Identify which cell holds the provided text, then report its [X, Y] central coordinate. 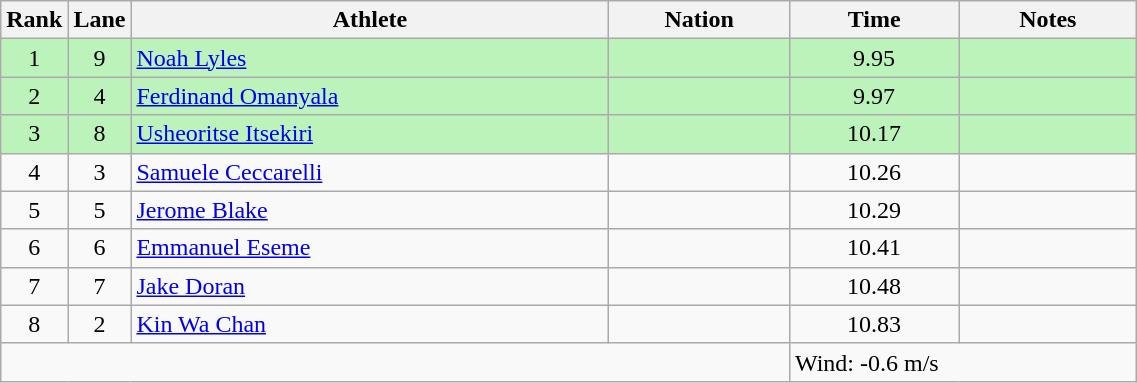
Emmanuel Eseme [370, 248]
1 [34, 58]
Nation [699, 20]
10.26 [874, 172]
Jerome Blake [370, 210]
Rank [34, 20]
Kin Wa Chan [370, 324]
Samuele Ceccarelli [370, 172]
Wind: -0.6 m/s [962, 362]
Athlete [370, 20]
Usheoritse Itsekiri [370, 134]
9.95 [874, 58]
Lane [100, 20]
10.17 [874, 134]
10.83 [874, 324]
Jake Doran [370, 286]
10.29 [874, 210]
Noah Lyles [370, 58]
10.41 [874, 248]
10.48 [874, 286]
9.97 [874, 96]
Ferdinand Omanyala [370, 96]
Time [874, 20]
9 [100, 58]
Notes [1048, 20]
